For the text-containing cell, return its midpoint in (x, y) coordinate format. 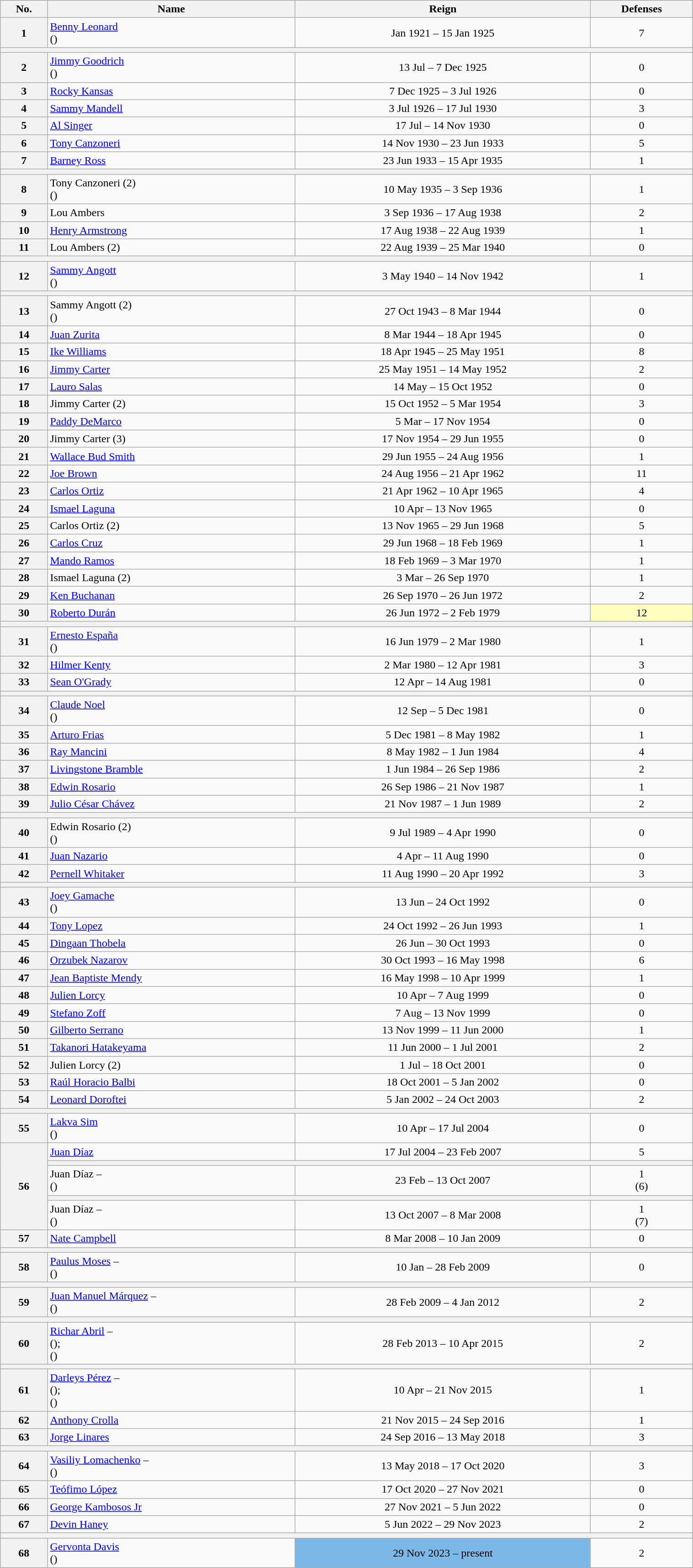
39 (24, 804)
Tony Lopez (171, 926)
23 (24, 491)
Takanori Hatakeyama (171, 1047)
21 Apr 1962 – 10 Apr 1965 (443, 491)
Carlos Ortiz (2) (171, 526)
16 May 1998 – 10 Apr 1999 (443, 978)
53 (24, 1082)
Sammy Angott() (171, 276)
10 Apr – 21 Nov 2015 (443, 1390)
Dingaan Thobela (171, 943)
28 Feb 2009 – 4 Jan 2012 (443, 1302)
Ernesto España() (171, 641)
28 (24, 578)
Tony Canzoneri (2)() (171, 189)
28 Feb 2013 – 10 Apr 2015 (443, 1343)
Darleys Pérez – (); () (171, 1390)
24 (24, 509)
17 Aug 1938 – 22 Aug 1939 (443, 230)
Sammy Mandell (171, 108)
7 Aug – 13 Nov 1999 (443, 1012)
Livingstone Bramble (171, 769)
Jimmy Carter (171, 369)
Orzubek Nazarov (171, 960)
Devin Haney (171, 1524)
5 Jan 2002 – 24 Oct 2003 (443, 1100)
29 (24, 595)
29 Nov 2023 – present (443, 1552)
Juan Zurita (171, 334)
32 (24, 665)
Jorge Linares (171, 1437)
Sean O'Grady (171, 682)
50 (24, 1030)
Jimmy Carter (3) (171, 439)
47 (24, 978)
10 May 1935 – 3 Sep 1936 (443, 189)
27 (24, 561)
Henry Armstrong (171, 230)
10 Apr – 17 Jul 2004 (443, 1128)
31 (24, 641)
65 (24, 1489)
Ismael Laguna (2) (171, 578)
23 Jun 1933 – 15 Apr 1935 (443, 160)
19 (24, 421)
Benny Leonard() (171, 33)
21 Nov 1987 – 1 Jun 1989 (443, 804)
Joe Brown (171, 473)
67 (24, 1524)
13 Oct 2007 – 8 Mar 2008 (443, 1215)
Jan 1921 – 15 Jan 1925 (443, 33)
13 Jul – 7 Dec 1925 (443, 68)
42 (24, 874)
4 Apr – 11 Aug 1990 (443, 856)
54 (24, 1100)
46 (24, 960)
Vasiliy Lomachenko – () (171, 1466)
22 Aug 1939 – 25 Mar 1940 (443, 248)
58 (24, 1267)
15 Oct 1952 – 5 Mar 1954 (443, 404)
Ismael Laguna (171, 509)
Ken Buchanan (171, 595)
Roberto Durán (171, 613)
17 Jul – 14 Nov 1930 (443, 126)
18 Oct 2001 – 5 Jan 2002 (443, 1082)
61 (24, 1390)
No. (24, 9)
8 Mar 1944 – 18 Apr 1945 (443, 334)
5 Jun 2022 – 29 Nov 2023 (443, 1524)
13 Nov 1999 – 11 Jun 2000 (443, 1030)
Raúl Horacio Balbi (171, 1082)
24 Aug 1956 – 21 Apr 1962 (443, 473)
11 Aug 1990 – 20 Apr 1992 (443, 874)
26 Jun 1972 – 2 Feb 1979 (443, 613)
41 (24, 856)
62 (24, 1420)
Tony Canzoneri (171, 143)
Name (171, 9)
Barney Ross (171, 160)
Carlos Cruz (171, 543)
17 Jul 2004 – 23 Feb 2007 (443, 1152)
48 (24, 995)
9 Jul 1989 – 4 Apr 1990 (443, 832)
52 (24, 1065)
Richar Abril – ();() (171, 1343)
7 Dec 1925 – 3 Jul 1926 (443, 91)
12 Sep – 5 Dec 1981 (443, 711)
Julien Lorcy (171, 995)
29 Jun 1955 – 24 Aug 1956 (443, 456)
8 Mar 2008 – 10 Jan 2009 (443, 1239)
5 Mar – 17 Nov 1954 (443, 421)
26 (24, 543)
14 May – 15 Oct 1952 (443, 387)
Anthony Crolla (171, 1420)
3 May 1940 – 14 Nov 1942 (443, 276)
Nate Campbell (171, 1239)
George Kambosos Jr (171, 1507)
18 (24, 404)
59 (24, 1302)
1 Jun 1984 – 26 Sep 1986 (443, 769)
49 (24, 1012)
Ike Williams (171, 352)
10 Apr – 7 Aug 1999 (443, 995)
Pernell Whitaker (171, 874)
37 (24, 769)
60 (24, 1343)
Lou Ambers (2) (171, 248)
45 (24, 943)
12 Apr – 14 Aug 1981 (443, 682)
8 May 1982 – 1 Jun 1984 (443, 752)
24 Sep 2016 – 13 May 2018 (443, 1437)
Defenses (641, 9)
43 (24, 902)
Sammy Angott (2)() (171, 311)
20 (24, 439)
18 Feb 1969 – 3 Mar 1970 (443, 561)
9 (24, 212)
Teófimo López (171, 1489)
27 Nov 2021 – 5 Jun 2022 (443, 1507)
51 (24, 1047)
Edwin Rosario (2)() (171, 832)
17 (24, 387)
13 Nov 1965 – 29 Jun 1968 (443, 526)
33 (24, 682)
Edwin Rosario (171, 786)
66 (24, 1507)
Paulus Moses – () (171, 1267)
13 (24, 311)
29 Jun 1968 – 18 Feb 1969 (443, 543)
25 (24, 526)
26 Sep 1986 – 21 Nov 1987 (443, 786)
Claude Noel() (171, 711)
3 Sep 1936 – 17 Aug 1938 (443, 212)
36 (24, 752)
17 Nov 1954 – 29 Jun 1955 (443, 439)
Wallace Bud Smith (171, 456)
Gilberto Serrano (171, 1030)
22 (24, 473)
Julien Lorcy (2) (171, 1065)
64 (24, 1466)
10 Apr – 13 Nov 1965 (443, 509)
35 (24, 734)
Lakva Sim() (171, 1128)
Juan Díaz (171, 1152)
Jimmy Carter (2) (171, 404)
Carlos Ortiz (171, 491)
14 (24, 334)
16 (24, 369)
Juan Manuel Márquez – () (171, 1302)
Lou Ambers (171, 212)
Ray Mancini (171, 752)
68 (24, 1552)
56 (24, 1187)
40 (24, 832)
Hilmer Kenty (171, 665)
Reign (443, 9)
Paddy DeMarco (171, 421)
2 Mar 1980 – 12 Apr 1981 (443, 665)
55 (24, 1128)
63 (24, 1437)
16 Jun 1979 – 2 Mar 1980 (443, 641)
Stefano Zoff (171, 1012)
Al Singer (171, 126)
3 Mar – 26 Sep 1970 (443, 578)
Jean Baptiste Mendy (171, 978)
Leonard Doroftei (171, 1100)
Lauro Salas (171, 387)
3 Jul 1926 – 17 Jul 1930 (443, 108)
13 Jun – 24 Oct 1992 (443, 902)
44 (24, 926)
38 (24, 786)
Arturo Frias (171, 734)
5 Dec 1981 – 8 May 1982 (443, 734)
30 (24, 613)
10 Jan – 28 Feb 2009 (443, 1267)
15 (24, 352)
18 Apr 1945 – 25 May 1951 (443, 352)
1 Jul – 18 Oct 2001 (443, 1065)
34 (24, 711)
17 Oct 2020 – 27 Nov 2021 (443, 1489)
21 (24, 456)
26 Sep 1970 – 26 Jun 1972 (443, 595)
Julio César Chávez (171, 804)
10 (24, 230)
Mando Ramos (171, 561)
Jimmy Goodrich() (171, 68)
1(6) (641, 1181)
23 Feb – 13 Oct 2007 (443, 1181)
27 Oct 1943 – 8 Mar 1944 (443, 311)
57 (24, 1239)
13 May 2018 – 17 Oct 2020 (443, 1466)
Gervonta Davis() (171, 1552)
1(7) (641, 1215)
Rocky Kansas (171, 91)
24 Oct 1992 – 26 Jun 1993 (443, 926)
Juan Nazario (171, 856)
25 May 1951 – 14 May 1952 (443, 369)
21 Nov 2015 – 24 Sep 2016 (443, 1420)
30 Oct 1993 – 16 May 1998 (443, 960)
14 Nov 1930 – 23 Jun 1933 (443, 143)
11 Jun 2000 – 1 Jul 2001 (443, 1047)
Joey Gamache() (171, 902)
26 Jun – 30 Oct 1993 (443, 943)
